Search for the cell housing the specified text and yield its (x, y) center coordinate. 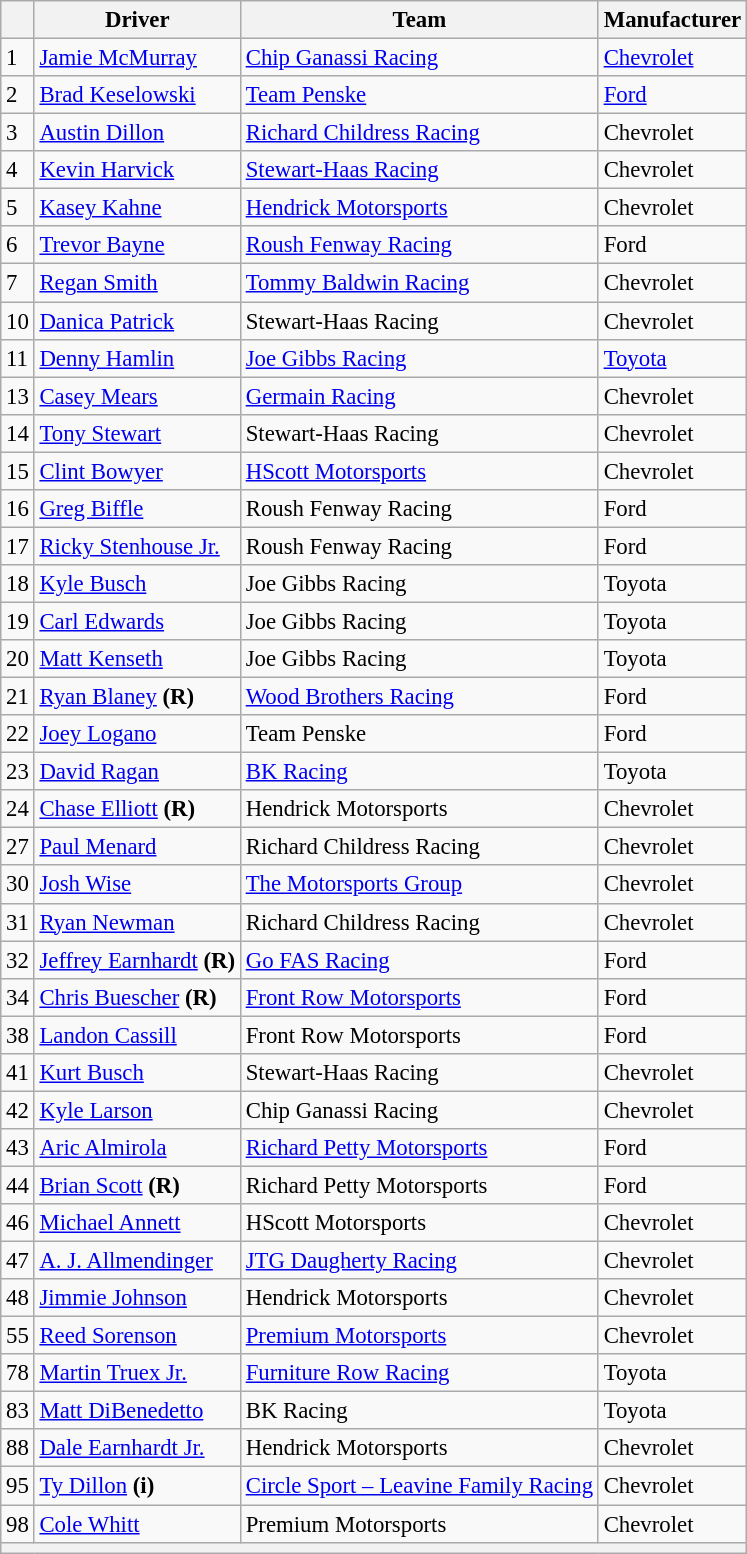
Dale Earnhardt Jr. (137, 1449)
Clint Bowyer (137, 471)
42 (18, 1110)
55 (18, 1336)
20 (18, 659)
Team (419, 20)
Kyle Busch (137, 584)
Circle Sport – Leavine Family Racing (419, 1486)
Paul Menard (137, 847)
83 (18, 1411)
4 (18, 170)
Furniture Row Racing (419, 1373)
Carl Edwards (137, 621)
Kyle Larson (137, 1110)
JTG Daugherty Racing (419, 1261)
43 (18, 1148)
Austin Dillon (137, 133)
Ricky Stenhouse Jr. (137, 546)
17 (18, 546)
21 (18, 697)
Jamie McMurray (137, 58)
Ryan Blaney (R) (137, 697)
Tony Stewart (137, 433)
78 (18, 1373)
Jimmie Johnson (137, 1298)
Josh Wise (137, 885)
Cole Whitt (137, 1524)
Ryan Newman (137, 922)
41 (18, 1073)
48 (18, 1298)
Joey Logano (137, 734)
22 (18, 734)
18 (18, 584)
38 (18, 1035)
95 (18, 1486)
Martin Truex Jr. (137, 1373)
Reed Sorenson (137, 1336)
Ty Dillon (i) (137, 1486)
Kasey Kahne (137, 208)
11 (18, 358)
Brad Keselowski (137, 95)
Jeffrey Earnhardt (R) (137, 960)
Wood Brothers Racing (419, 697)
Landon Cassill (137, 1035)
A. J. Allmendinger (137, 1261)
Trevor Bayne (137, 245)
7 (18, 283)
Denny Hamlin (137, 358)
Greg Biffle (137, 509)
10 (18, 321)
Regan Smith (137, 283)
14 (18, 433)
88 (18, 1449)
27 (18, 847)
Kevin Harvick (137, 170)
Danica Patrick (137, 321)
Driver (137, 20)
31 (18, 922)
47 (18, 1261)
Germain Racing (419, 396)
3 (18, 133)
Matt DiBenedetto (137, 1411)
5 (18, 208)
98 (18, 1524)
Matt Kenseth (137, 659)
2 (18, 95)
David Ragan (137, 772)
Aric Almirola (137, 1148)
Michael Annett (137, 1223)
The Motorsports Group (419, 885)
32 (18, 960)
34 (18, 997)
Chase Elliott (R) (137, 809)
13 (18, 396)
24 (18, 809)
16 (18, 509)
Kurt Busch (137, 1073)
Brian Scott (R) (137, 1185)
1 (18, 58)
Manufacturer (672, 20)
23 (18, 772)
19 (18, 621)
Casey Mears (137, 396)
Tommy Baldwin Racing (419, 283)
44 (18, 1185)
6 (18, 245)
30 (18, 885)
Chris Buescher (R) (137, 997)
46 (18, 1223)
15 (18, 471)
Go FAS Racing (419, 960)
